Capture the cell that displays the provided text and extract its [X, Y] central coordinate. 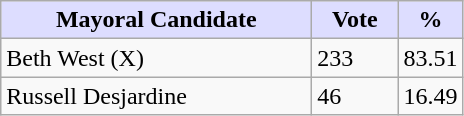
Beth West (X) [156, 58]
Mayoral Candidate [156, 20]
83.51 [430, 58]
16.49 [430, 96]
Vote [355, 20]
% [430, 20]
46 [355, 96]
Russell Desjardine [156, 96]
233 [355, 58]
